From the cell containing the given text, extract its center point as [x, y] coordinate. 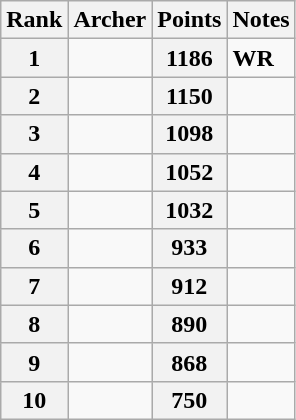
10 [34, 400]
912 [190, 286]
1032 [190, 210]
750 [190, 400]
Notes [261, 20]
1186 [190, 58]
WR [261, 58]
Archer [110, 20]
3 [34, 134]
8 [34, 324]
890 [190, 324]
9 [34, 362]
868 [190, 362]
933 [190, 248]
5 [34, 210]
2 [34, 96]
Points [190, 20]
Rank [34, 20]
1098 [190, 134]
6 [34, 248]
1052 [190, 172]
1150 [190, 96]
7 [34, 286]
1 [34, 58]
4 [34, 172]
